Scan for the cell matching the given text and deliver its [X, Y] coordinate at center. 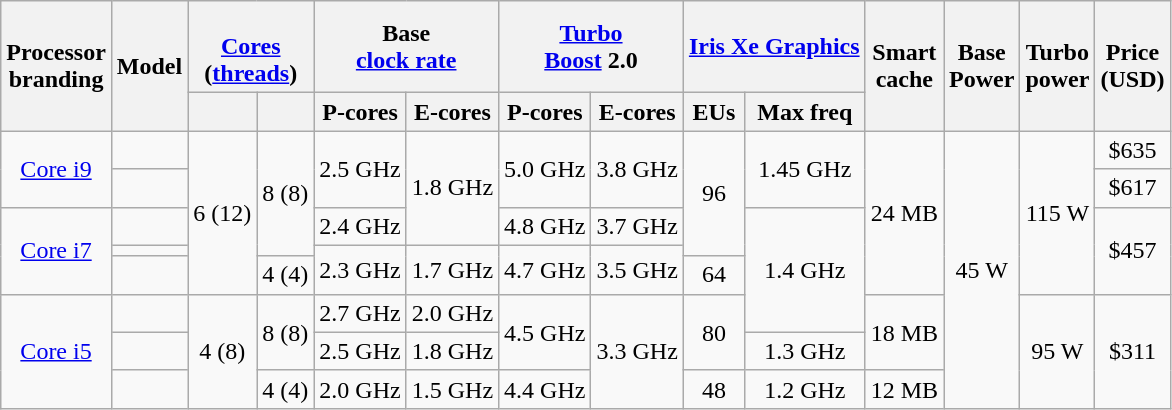
EUs [714, 112]
3.8 GHz [637, 169]
Model [149, 66]
1.3 GHz [806, 351]
45 W [982, 270]
1.5 GHz [452, 389]
4.4 GHz [545, 389]
1.45 GHz [806, 169]
3.5 GHz [637, 270]
6 (12) [222, 212]
$635 [1132, 150]
Core i7 [56, 250]
1.2 GHz [806, 389]
96 [714, 194]
5.0 GHz [545, 169]
Processorbranding [56, 66]
Core i9 [56, 169]
2.4 GHz [360, 226]
80 [714, 332]
BasePower [982, 66]
$457 [1132, 250]
TurboBoost 2.0 [592, 47]
4.8 GHz [545, 226]
3.3 GHz [637, 351]
$311 [1132, 351]
Max freq [806, 112]
64 [714, 275]
Core i5 [56, 351]
4.7 GHz [545, 270]
95 W [1058, 351]
Cores(threads) [251, 47]
Baseclock rate [406, 47]
2.7 GHz [360, 313]
Iris Xe Graphics [774, 47]
2.3 GHz [360, 270]
Smartcache [904, 66]
4.5 GHz [545, 332]
Price(USD) [1132, 66]
Turbopower [1058, 66]
48 [714, 389]
1.7 GHz [452, 270]
1.4 GHz [806, 270]
4 (8) [222, 351]
18 MB [904, 332]
24 MB [904, 212]
3.7 GHz [637, 226]
12 MB [904, 389]
115 W [1058, 212]
$617 [1132, 188]
